Pinpoint the cell where the given text exists, returning its (x, y) midpoint coordinate. 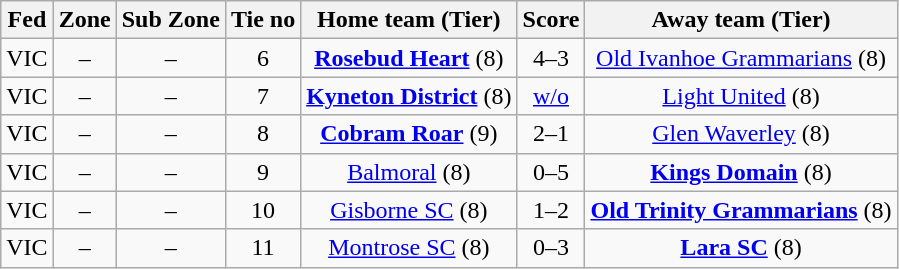
Old Trinity Grammarians (8) (741, 210)
Glen Waverley (8) (741, 134)
Kings Domain (8) (741, 172)
w/o (551, 96)
Rosebud Heart (8) (409, 58)
Zone (84, 20)
7 (262, 96)
Score (551, 20)
Gisborne SC (8) (409, 210)
4–3 (551, 58)
0–5 (551, 172)
Lara SC (8) (741, 248)
9 (262, 172)
11 (262, 248)
Light United (8) (741, 96)
6 (262, 58)
1–2 (551, 210)
Balmoral (8) (409, 172)
Kyneton District (8) (409, 96)
Old Ivanhoe Grammarians (8) (741, 58)
Cobram Roar (9) (409, 134)
0–3 (551, 248)
Away team (Tier) (741, 20)
10 (262, 210)
Sub Zone (170, 20)
Tie no (262, 20)
8 (262, 134)
Montrose SC (8) (409, 248)
Fed (27, 20)
2–1 (551, 134)
Home team (Tier) (409, 20)
